Return (X, Y) of the center of cell containing provided text 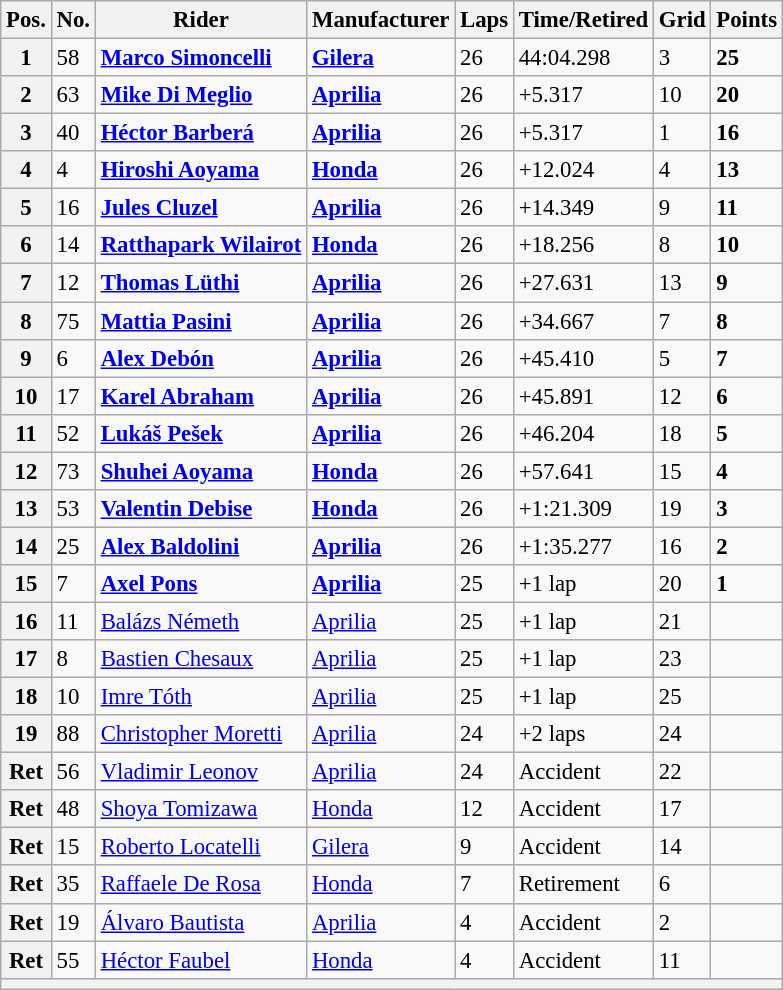
Manufacturer (381, 20)
+2 laps (583, 734)
+45.891 (583, 396)
Alex Baldolini (200, 546)
Álvaro Bautista (200, 922)
55 (73, 960)
56 (73, 772)
+27.631 (583, 283)
Héctor Barberá (200, 133)
+34.667 (583, 321)
Vladimir Leonov (200, 772)
Alex Debón (200, 358)
+18.256 (583, 245)
Héctor Faubel (200, 960)
+45.410 (583, 358)
Valentin Debise (200, 509)
Bastien Chesaux (200, 659)
53 (73, 509)
Ratthapark Wilairot (200, 245)
Axel Pons (200, 584)
Points (746, 20)
Thomas Lüthi (200, 283)
88 (73, 734)
Mattia Pasini (200, 321)
Mike Di Meglio (200, 95)
+1:35.277 (583, 546)
Laps (484, 20)
Retirement (583, 885)
44:04.298 (583, 58)
75 (73, 321)
No. (73, 20)
+14.349 (583, 208)
+12.024 (583, 170)
Christopher Moretti (200, 734)
Raffaele De Rosa (200, 885)
Time/Retired (583, 20)
35 (73, 885)
Rider (200, 20)
Shoya Tomizawa (200, 809)
+57.641 (583, 471)
52 (73, 433)
73 (73, 471)
63 (73, 95)
Lukáš Pešek (200, 433)
58 (73, 58)
Grid (682, 20)
Imre Tóth (200, 697)
Marco Simoncelli (200, 58)
Karel Abraham (200, 396)
Roberto Locatelli (200, 847)
Balázs Németh (200, 621)
Jules Cluzel (200, 208)
Shuhei Aoyama (200, 471)
Pos. (26, 20)
21 (682, 621)
40 (73, 133)
23 (682, 659)
+46.204 (583, 433)
+1:21.309 (583, 509)
Hiroshi Aoyama (200, 170)
48 (73, 809)
22 (682, 772)
